Capture the cell that displays the provided text and extract its [X, Y] central coordinate. 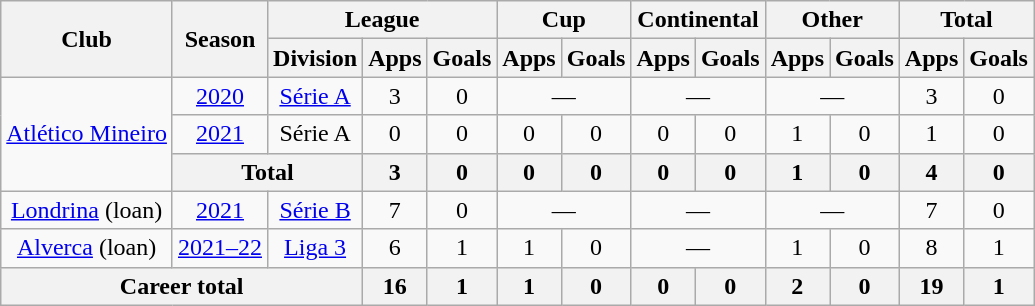
League [382, 20]
2 [797, 286]
Season [220, 39]
2021–22 [220, 248]
Cup [564, 20]
16 [395, 286]
Atlético Mineiro [87, 134]
Londrina (loan) [87, 210]
Série B [316, 210]
Continental [698, 20]
Liga 3 [316, 248]
Career total [182, 286]
Other [832, 20]
2020 [220, 96]
6 [395, 248]
8 [931, 248]
Alverca (loan) [87, 248]
4 [931, 172]
19 [931, 286]
Division [316, 58]
Club [87, 39]
